From the cell containing the given text, extract its center point as (x, y) coordinate. 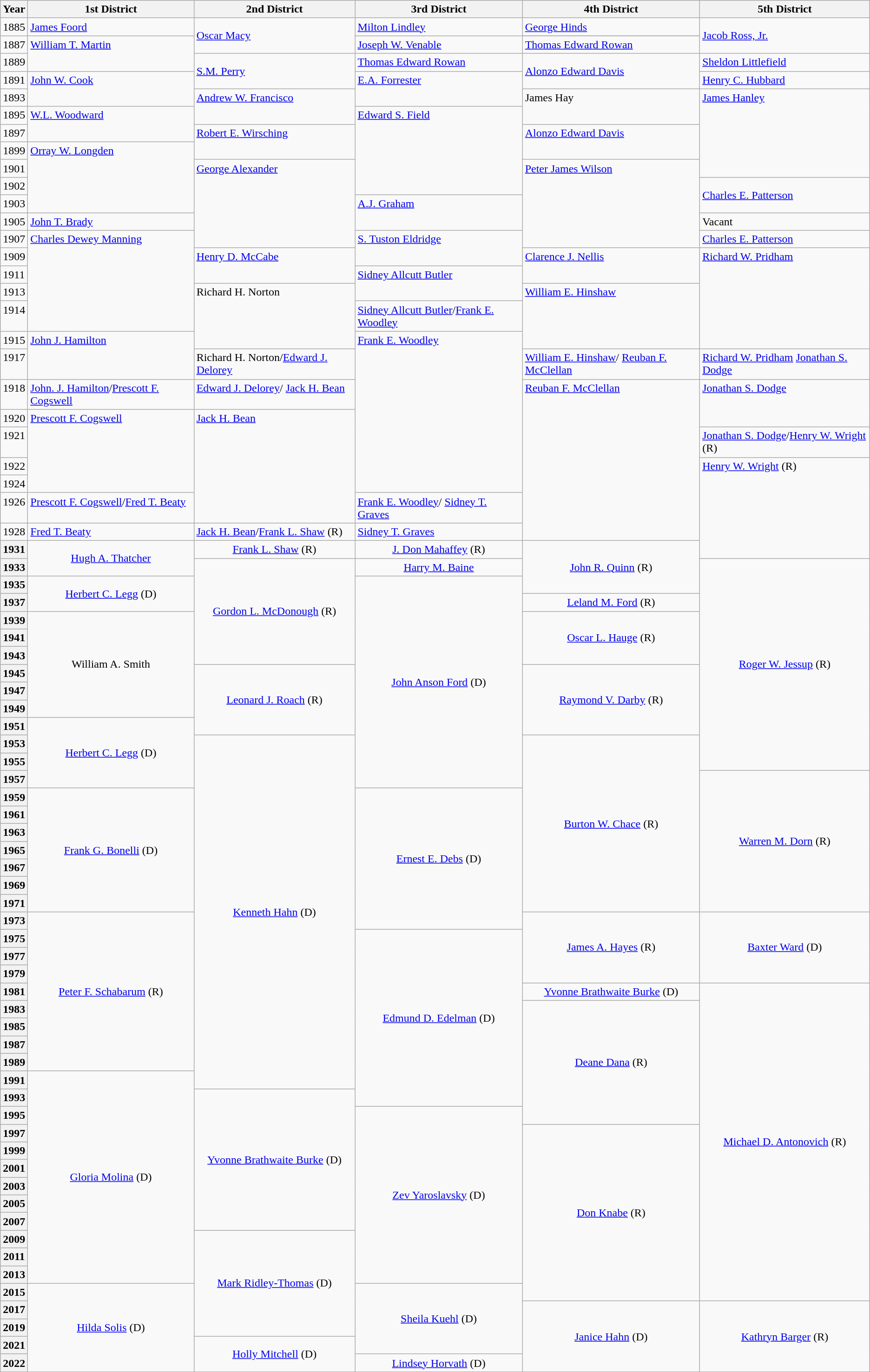
1935 (14, 585)
Richard H. Norton (274, 316)
Leland M. Ford (R) (611, 603)
3rd District (439, 9)
Roger W. Jessup (R) (785, 664)
Richard W. Pridham Jonathan S. Dodge (785, 364)
1914 (14, 316)
1913 (14, 292)
1921 (14, 442)
Gloria Molina (D) (111, 1177)
A.J. Graham (439, 212)
Fred T. Beaty (111, 532)
1989 (14, 1062)
Year (14, 9)
Jack H. Bean/Frank L. Shaw (R) (274, 532)
Henry C. Hubbard (785, 80)
Richard H. Norton/Edward J. Delorey (274, 364)
Kenneth Hahn (D) (274, 912)
S. Tuston Eldridge (439, 248)
Edmund D. Edelman (D) (439, 1018)
1985 (14, 1027)
1891 (14, 80)
Holly Mitchell (D) (274, 1354)
George Hinds (611, 27)
1957 (14, 779)
Henry D. McCabe (274, 266)
James Hanley (785, 133)
2013 (14, 1274)
1905 (14, 222)
1909 (14, 257)
James Foord (111, 27)
1895 (14, 115)
1979 (14, 974)
1969 (14, 886)
Sidney T. Graves (439, 532)
1963 (14, 832)
S.M. Perry (274, 71)
1967 (14, 868)
William T. Martin (111, 53)
Hilda Solis (D) (111, 1327)
1947 (14, 691)
Sheldon Littlefield (785, 62)
Prescott F. Cogswell (111, 451)
John T. Brady (111, 222)
John J. Hamilton (111, 355)
1885 (14, 27)
2001 (14, 1168)
1917 (14, 364)
Frank L. Shaw (R) (274, 549)
1920 (14, 418)
Michael D. Antonovich (R) (785, 1142)
Frank E. Woodley (439, 412)
1943 (14, 656)
Peter F. Schabarum (R) (111, 991)
Milton Lindley (439, 27)
1983 (14, 1009)
1st District (111, 9)
Baxter Ward (D) (785, 947)
Charles Dewey Manning (111, 281)
John. J. Hamilton/Prescott F. Cogswell (111, 394)
Henry W. Wright (R) (785, 507)
Sheila Kuehl (D) (439, 1319)
Harry M. Baine (439, 567)
1889 (14, 62)
2019 (14, 1327)
W.L. Woodward (111, 124)
Gordon L. McDonough (R) (274, 611)
Sidney Allcutt Butler/Frank E. Woodley (439, 316)
George Alexander (274, 204)
Richard W. Pridham (785, 298)
J. Don Mahaffey (R) (439, 549)
1939 (14, 620)
1977 (14, 956)
John W. Cook (111, 89)
1911 (14, 275)
Prescott F. Cogswell/Fred T. Beaty (111, 507)
Deane Dana (R) (611, 1062)
Ernest E. Debs (D) (439, 859)
4th District (611, 9)
1995 (14, 1115)
1961 (14, 814)
Don Knabe (R) (611, 1213)
1887 (14, 45)
Edward S. Field (439, 151)
1975 (14, 939)
1953 (14, 744)
Robert E. Wirsching (274, 142)
1928 (14, 532)
1933 (14, 567)
Joseph W. Venable (439, 45)
1902 (14, 186)
2009 (14, 1239)
1901 (14, 168)
Frank G. Bonelli (D) (111, 850)
E.A. Forrester (439, 89)
1915 (14, 340)
1926 (14, 507)
Vacant (785, 222)
Mark Ridley-Thomas (D) (274, 1283)
Raymond V. Darby (R) (611, 700)
1993 (14, 1097)
1965 (14, 850)
1897 (14, 133)
Reuban F. McClellan (611, 460)
1949 (14, 709)
1959 (14, 797)
Orray W. Longden (111, 177)
Oscar Macy (274, 36)
1907 (14, 239)
1973 (14, 921)
Kathryn Barger (R) (785, 1336)
1955 (14, 761)
William A. Smith (111, 664)
1951 (14, 726)
Leonard J. Roach (R) (274, 700)
William E. Hinshaw (611, 316)
2005 (14, 1204)
Jonathan S. Dodge (785, 403)
2017 (14, 1310)
Hugh A. Thatcher (111, 558)
1987 (14, 1044)
1941 (14, 638)
1945 (14, 673)
William E. Hinshaw/ Reuban F. McClellan (611, 364)
Oscar L. Hauge (R) (611, 638)
2021 (14, 1345)
1924 (14, 484)
1971 (14, 903)
Peter James Wilson (611, 204)
Edward J. Delorey/ Jack H. Bean (274, 394)
John R. Quinn (R) (611, 567)
Sidney Allcutt Butler (439, 283)
Frank E. Woodley/ Sidney T. Graves (439, 507)
2015 (14, 1292)
1931 (14, 549)
Warren M. Dorn (R) (785, 841)
1981 (14, 991)
2022 (14, 1363)
Andrew W. Francisco (274, 106)
2007 (14, 1221)
2011 (14, 1257)
1999 (14, 1151)
2003 (14, 1186)
Janice Hahn (D) (611, 1336)
1922 (14, 466)
Jonathan S. Dodge/Henry W. Wright (R) (785, 442)
1918 (14, 394)
1903 (14, 204)
Zev Yaroslavsky (D) (439, 1195)
Lindsey Horvath (D) (439, 1363)
Jacob Ross, Jr. (785, 36)
James Hay (611, 106)
Clarence J. Nellis (611, 266)
1937 (14, 603)
1997 (14, 1133)
James A. Hayes (R) (611, 947)
1893 (14, 98)
1899 (14, 151)
5th District (785, 9)
John Anson Ford (D) (439, 682)
2nd District (274, 9)
Jack H. Bean (274, 466)
Burton W. Chace (R) (611, 823)
1991 (14, 1080)
